Capture the cell that displays the provided text and extract its [X, Y] central coordinate. 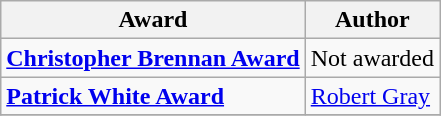
Patrick White Award [153, 96]
Award [153, 20]
Robert Gray [372, 96]
Author [372, 20]
Not awarded [372, 58]
Christopher Brennan Award [153, 58]
